Provide the [X, Y] coordinate of the cell's center where the given text is located.  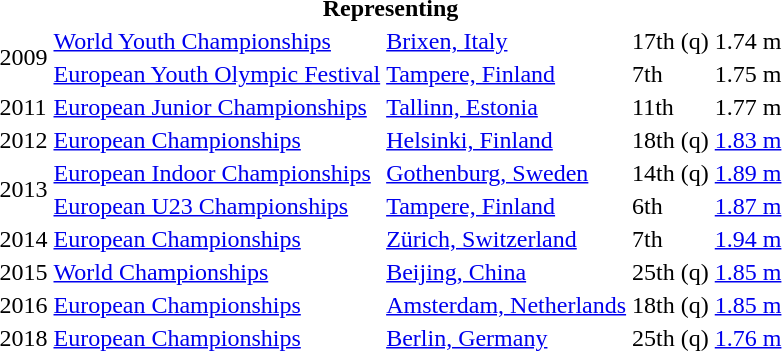
World Youth Championships [217, 41]
14th (q) [671, 173]
European U23 Championships [217, 206]
Beijing, China [506, 272]
European Indoor Championships [217, 173]
European Youth Olympic Festival [217, 74]
17th (q) [671, 41]
European Junior Championships [217, 107]
Gothenburg, Sweden [506, 173]
11th [671, 107]
6th [671, 206]
Helsinki, Finland [506, 140]
Tallinn, Estonia [506, 107]
Amsterdam, Netherlands [506, 305]
25th (q) [671, 272]
World Championships [217, 272]
Zürich, Switzerland [506, 239]
Brixen, Italy [506, 41]
